Return [X, Y] of the center of cell containing provided text 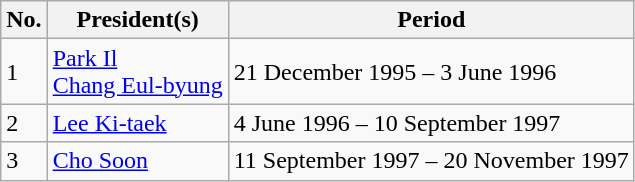
Park IlChang Eul-byung [138, 72]
1 [24, 72]
2 [24, 123]
No. [24, 20]
11 September 1997 – 20 November 1997 [431, 161]
Period [431, 20]
3 [24, 161]
President(s) [138, 20]
4 June 1996 – 10 September 1997 [431, 123]
21 December 1995 – 3 June 1996 [431, 72]
Cho Soon [138, 161]
Lee Ki-taek [138, 123]
